From the cell containing the given text, extract its center point as (X, Y) coordinate. 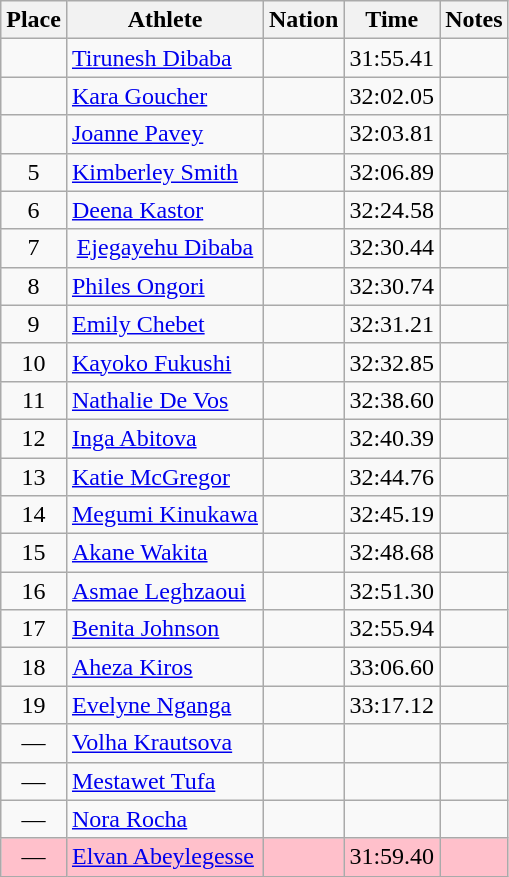
Kara Goucher (164, 96)
Place (34, 20)
Emily Chebet (164, 324)
32:38.60 (392, 400)
Deena Kastor (164, 210)
Kimberley Smith (164, 172)
Nathalie De Vos (164, 400)
32:31.21 (392, 324)
Evelyne Nganga (164, 705)
Aheza Kiros (164, 667)
10 (34, 362)
Joanne Pavey (164, 134)
Time (392, 20)
16 (34, 591)
19 (34, 705)
32:24.58 (392, 210)
33:06.60 (392, 667)
Elvan Abeylegesse (164, 857)
8 (34, 286)
Ejegayehu Dibaba (164, 248)
32:45.19 (392, 515)
7 (34, 248)
Megumi Kinukawa (164, 515)
32:03.81 (392, 134)
32:55.94 (392, 629)
Notes (474, 20)
32:30.74 (392, 286)
15 (34, 553)
33:17.12 (392, 705)
32:06.89 (392, 172)
9 (34, 324)
Tirunesh Dibaba (164, 58)
Nation (303, 20)
Philes Ongori (164, 286)
13 (34, 477)
11 (34, 400)
Kayoko Fukushi (164, 362)
Mestawet Tufa (164, 781)
17 (34, 629)
32:40.39 (392, 438)
31:59.40 (392, 857)
Asmae Leghzaoui (164, 591)
32:32.85 (392, 362)
5 (34, 172)
Inga Abitova (164, 438)
31:55.41 (392, 58)
6 (34, 210)
32:48.68 (392, 553)
12 (34, 438)
32:44.76 (392, 477)
14 (34, 515)
Benita Johnson (164, 629)
32:30.44 (392, 248)
Akane Wakita (164, 553)
32:02.05 (392, 96)
32:51.30 (392, 591)
Nora Rocha (164, 819)
Volha Krautsova (164, 743)
Athlete (164, 20)
18 (34, 667)
Katie McGregor (164, 477)
